Identify which cell holds the provided text, then report its [X, Y] central coordinate. 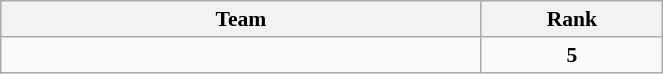
Rank [572, 19]
5 [572, 55]
Team [241, 19]
